Provide the [x, y] coordinate of the cell's center where the given text is located.  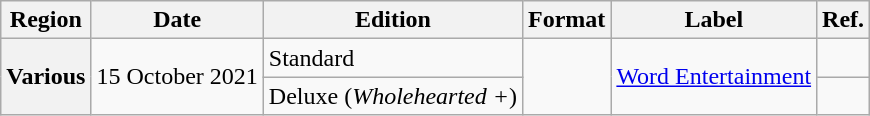
Various [46, 77]
Date [177, 20]
Ref. [844, 20]
Standard [392, 58]
Deluxe (Wholehearted +) [392, 96]
Label [714, 20]
Word Entertainment [714, 77]
15 October 2021 [177, 77]
Edition [392, 20]
Region [46, 20]
Format [566, 20]
